Provide the (x, y) coordinate of the cell's center where the given text is located.  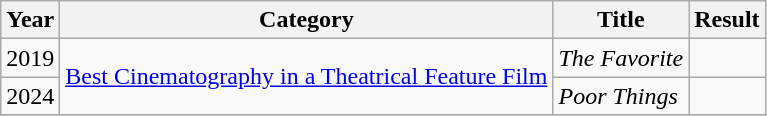
The Favorite (621, 58)
Title (621, 20)
Year (30, 20)
Category (306, 20)
Best Cinematography in a Theatrical Feature Film (306, 77)
Poor Things (621, 96)
2019 (30, 58)
Result (727, 20)
2024 (30, 96)
